Detect which cell encompasses the target text, then output its [x, y] center coordinate. 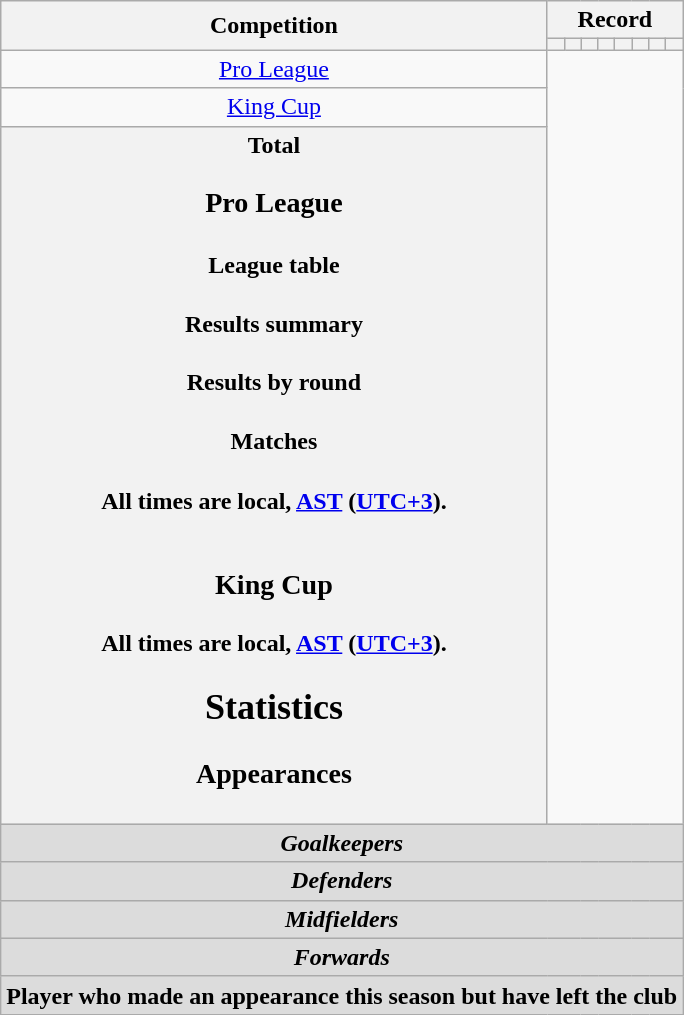
Record [615, 20]
Competition [274, 26]
Player who made an appearance this season but have left the club [342, 995]
Forwards [342, 957]
Midfielders [342, 919]
Defenders [342, 881]
King Cup [274, 107]
Goalkeepers [342, 843]
Pro League [274, 69]
